Pinpoint the cell where the given text exists, returning its [X, Y] midpoint coordinate. 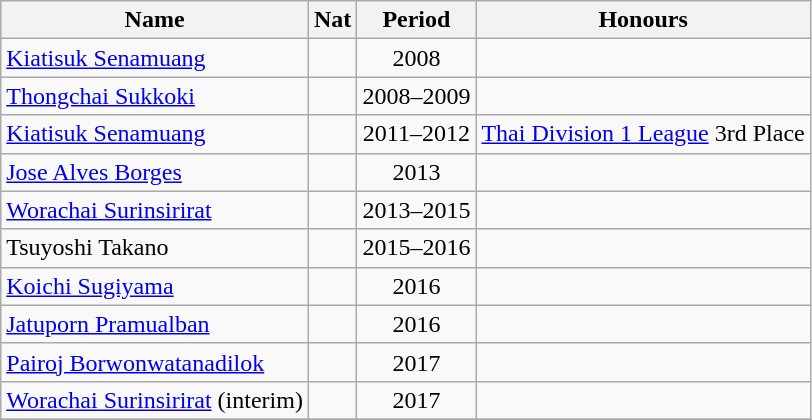
Worachai Surinsirirat [155, 210]
Period [416, 20]
Worachai Surinsirirat (interim) [155, 400]
2008 [416, 58]
Nat [332, 20]
Thai Division 1 League 3rd Place [643, 134]
Koichi Sugiyama [155, 286]
Jose Alves Borges [155, 172]
2015–2016 [416, 248]
Honours [643, 20]
Pairoj Borwonwatanadilok [155, 362]
2013–2015 [416, 210]
Jatuporn Pramualban [155, 324]
Tsuyoshi Takano [155, 248]
2011–2012 [416, 134]
2008–2009 [416, 96]
Thongchai Sukkoki [155, 96]
2013 [416, 172]
Name [155, 20]
